Detect which cell encompasses the target text, then output its (X, Y) center coordinate. 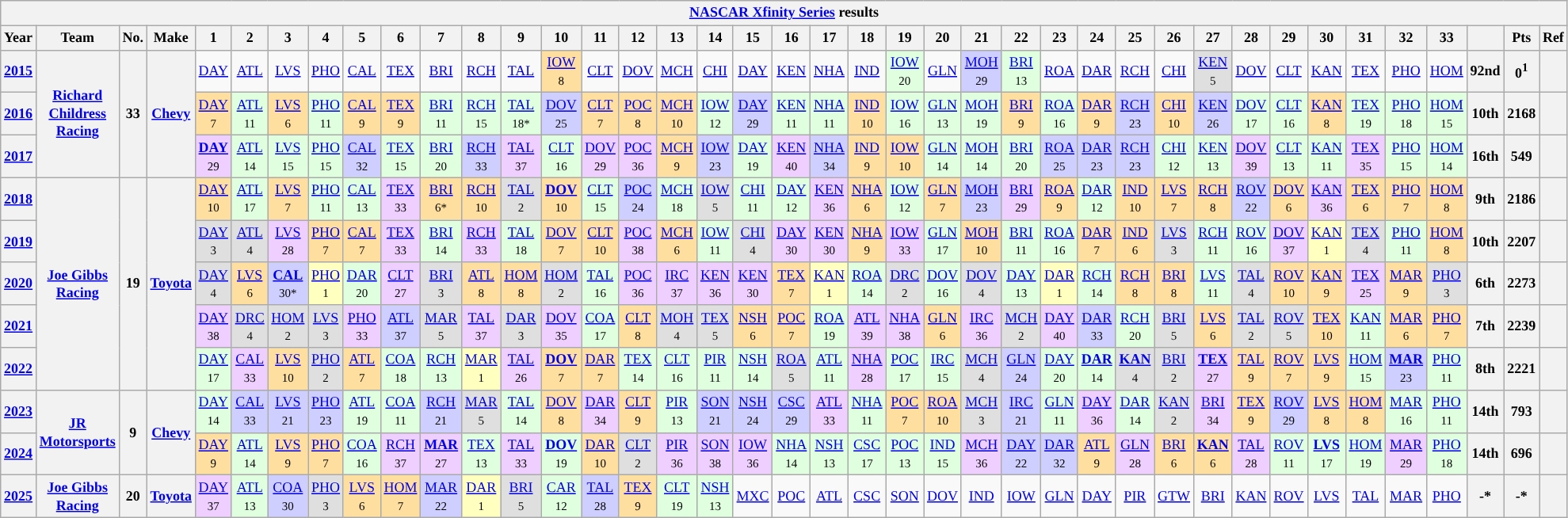
No. (133, 38)
RCH11 (1212, 242)
30 (1326, 38)
CSC (867, 497)
DOV37 (1289, 242)
ATL37 (401, 326)
NSH14 (753, 369)
DAY36 (1097, 411)
DOV29 (601, 156)
DAR32 (1060, 454)
SON38 (715, 454)
ROA5 (792, 369)
IOW36 (753, 454)
DOV6 (1289, 199)
PIR36 (677, 454)
DAR34 (601, 411)
LVS10 (288, 369)
GTW (1174, 497)
MAR22 (441, 497)
DAY30 (792, 242)
BRI13 (1021, 71)
MCH3 (981, 411)
DAR33 (1097, 326)
2015 (19, 71)
31 (1366, 38)
2018 (19, 199)
DAY12 (792, 199)
2186 (1521, 199)
DAY37 (213, 497)
DAY38 (213, 326)
POC13 (905, 454)
DOV17 (1251, 114)
PHO2 (326, 369)
CHI12 (1174, 156)
KAN9 (1326, 284)
IOW5 (715, 199)
BRI6 (1174, 454)
16 (792, 38)
SON21 (715, 411)
BRI34 (1212, 411)
ROV29 (1289, 411)
MAR27 (441, 454)
GLN13 (943, 114)
92nd (1485, 71)
RCH21 (441, 411)
HOM14 (1447, 156)
2207 (1521, 242)
23 (1060, 38)
14 (715, 38)
CHI10 (1174, 114)
LVS17 (1326, 454)
2 (250, 38)
CLT13 (1289, 156)
DAR12 (1097, 199)
MCH18 (677, 199)
IOW33 (905, 242)
Team (78, 38)
DAY40 (1060, 326)
CAL13 (361, 199)
ROV10 (1289, 284)
28 (1251, 38)
32 (1406, 38)
KEN13 (1212, 156)
ATL9 (1097, 454)
2020 (19, 284)
KEN26 (1212, 114)
7 (441, 38)
MCH6 (677, 242)
CAR12 (561, 497)
15 (753, 38)
MCH2 (1021, 326)
6 (401, 38)
TEX27 (1212, 369)
DOV35 (561, 326)
HOM (1447, 71)
CLT10 (601, 242)
MAR29 (1406, 454)
IOW10 (905, 156)
TAL14 (521, 411)
11 (601, 38)
IOW23 (715, 156)
BRI29 (1021, 199)
ROV5 (1289, 326)
DOV25 (561, 114)
NHA9 (867, 242)
TEX5 (715, 326)
TAL4 (1251, 284)
NHA (830, 71)
MCH4 (981, 369)
TEX15 (401, 156)
TAL18* (521, 114)
IOW8 (561, 71)
IOW (1021, 497)
MOH4 (677, 326)
TAL16 (601, 284)
BRI9 (1021, 114)
HOM19 (1366, 454)
LVS28 (288, 242)
DAY10 (213, 199)
CLT27 (401, 284)
PIR (1135, 497)
ROA25 (1060, 156)
DAR20 (361, 284)
MAR1 (481, 369)
KEN11 (792, 114)
NSH6 (753, 326)
NHA14 (792, 454)
27 (1212, 38)
DAR9 (1097, 114)
KAN6 (1212, 454)
CAL32 (361, 156)
26 (1174, 38)
POC8 (638, 114)
PIR13 (677, 411)
2023 (19, 411)
TAL33 (521, 454)
TEX14 (638, 369)
POC (792, 497)
Ref (1554, 38)
GLN7 (943, 199)
DAY3 (213, 242)
9th (1485, 199)
CLT2 (638, 454)
PHO23 (326, 411)
2019 (19, 242)
KEN40 (792, 156)
KAN4 (1135, 369)
ROA10 (943, 411)
RCH10 (481, 199)
RCH13 (441, 369)
ATL19 (361, 411)
Year (19, 38)
25 (1135, 38)
POC24 (638, 199)
TEX25 (1366, 284)
Make (171, 38)
ROV11 (1289, 454)
ROV (1289, 497)
JR Motorsports (78, 432)
2168 (1521, 114)
5 (361, 38)
MAR9 (1406, 284)
CSC29 (792, 411)
16th (1485, 156)
ATL39 (867, 326)
NHA34 (830, 156)
RCH15 (481, 114)
IND9 (867, 156)
DOV16 (943, 284)
01 (1521, 71)
PHO33 (361, 326)
CHI4 (753, 242)
2221 (1521, 369)
DOV8 (561, 411)
2017 (19, 156)
MCH36 (981, 454)
COA16 (361, 454)
MOH10 (981, 242)
TEX10 (1326, 326)
24 (1097, 38)
KAN2 (1174, 411)
ATL13 (250, 497)
DRC2 (905, 284)
PIR11 (715, 369)
GLN24 (1021, 369)
ROV7 (1289, 369)
22 (1021, 38)
29 (1289, 38)
CSC17 (867, 454)
ATL33 (830, 411)
DAY17 (213, 369)
IRC21 (1021, 411)
COA11 (401, 411)
DAY19 (753, 156)
BRI6* (441, 199)
DAY13 (1021, 284)
RCH20 (1135, 326)
793 (1521, 411)
CAL30* (288, 284)
IOW16 (905, 114)
MOH14 (981, 156)
BRI14 (441, 242)
4 (326, 38)
TEX7 (792, 284)
DOV4 (981, 284)
KEN5 (1212, 71)
COA17 (601, 326)
POC38 (638, 242)
DAY14 (213, 411)
ATL8 (481, 284)
GLN6 (943, 326)
TEX6 (1366, 199)
DAY20 (1060, 369)
CLT15 (601, 199)
MAR16 (1406, 411)
DAR10 (601, 454)
TEX13 (481, 454)
696 (1521, 454)
DAY22 (1021, 454)
PHO1 (326, 284)
BRI8 (1174, 284)
2022 (19, 369)
21 (981, 38)
TEX4 (1366, 242)
IOW11 (715, 242)
MCH9 (677, 156)
17 (830, 38)
DRC4 (250, 326)
12 (638, 38)
CLT8 (638, 326)
NHA28 (867, 369)
NSH24 (753, 411)
DAY7 (213, 114)
COA30 (288, 497)
CAL9 (361, 114)
8 (481, 38)
TEX19 (1366, 114)
KEN (792, 71)
CAL7 (361, 242)
IRC15 (943, 369)
GLN14 (943, 156)
3 (288, 38)
DOV39 (1251, 156)
LVS8 (1326, 411)
IOW20 (905, 71)
NHA6 (867, 199)
2025 (19, 497)
DAR (1097, 71)
ROV22 (1251, 199)
ATL4 (250, 242)
DAR23 (1097, 156)
8th (1485, 369)
MCH (677, 71)
MOH29 (981, 71)
NHA38 (905, 326)
2273 (1521, 284)
7th (1485, 326)
GLN28 (1135, 454)
Richard Childress Racing (78, 114)
ROV16 (1251, 242)
DOV10 (561, 199)
DOV19 (561, 454)
RCH14 (1097, 284)
Pts (1521, 38)
MAR (1406, 497)
KAN36 (1326, 199)
KAN8 (1326, 114)
NASCAR Xfinity Series results (784, 13)
TAL9 (1251, 369)
MAR6 (1406, 326)
GLN17 (943, 242)
IRC37 (677, 284)
ROA (1060, 71)
CLT19 (677, 497)
HOM7 (401, 497)
BRI2 (1174, 369)
MXC (753, 497)
ATL17 (250, 199)
MAR23 (1406, 369)
CHI11 (753, 199)
ROA14 (867, 284)
MCH10 (677, 114)
2016 (19, 114)
549 (1521, 156)
CLT9 (638, 411)
DAY4 (213, 284)
ATL7 (361, 369)
COA18 (401, 369)
2239 (1521, 326)
ROA19 (830, 326)
IND15 (943, 454)
2021 (19, 326)
2024 (19, 454)
10 (561, 38)
MOH23 (981, 199)
LVS15 (288, 156)
LVS21 (288, 411)
CAL (361, 71)
6th (1485, 284)
13 (677, 38)
ROA9 (1060, 199)
IND6 (1135, 242)
MOH19 (981, 114)
POC17 (905, 369)
CLT7 (601, 114)
BRI3 (441, 284)
DAR3 (521, 326)
LVS11 (1212, 284)
TAL26 (521, 369)
1 (213, 38)
SON (905, 497)
TEX35 (1366, 156)
IRC36 (981, 326)
RCH37 (401, 454)
GLN11 (1060, 411)
TAL18 (521, 242)
DAY9 (213, 454)
18 (867, 38)
